Provide the [X, Y] coordinate of the cell's center where the given text is located.  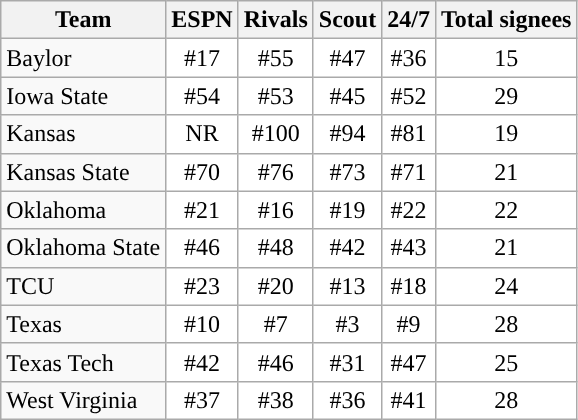
#19 [347, 210]
#37 [202, 400]
#21 [202, 210]
#7 [276, 324]
Scout [347, 20]
15 [506, 58]
29 [506, 96]
#38 [276, 400]
#100 [276, 134]
#41 [409, 400]
#17 [202, 58]
ESPN [202, 20]
Kansas State [84, 172]
19 [506, 134]
Rivals [276, 20]
#18 [409, 286]
Baylor [84, 58]
TCU [84, 286]
24 [506, 286]
#45 [347, 96]
25 [506, 362]
#43 [409, 248]
#20 [276, 286]
#76 [276, 172]
#81 [409, 134]
#22 [409, 210]
#71 [409, 172]
NR [202, 134]
24/7 [409, 20]
#10 [202, 324]
#70 [202, 172]
Texas Tech [84, 362]
Texas [84, 324]
#31 [347, 362]
#52 [409, 96]
Kansas [84, 134]
#94 [347, 134]
Total signees [506, 20]
#16 [276, 210]
Oklahoma [84, 210]
#54 [202, 96]
Iowa State [84, 96]
#23 [202, 286]
#48 [276, 248]
#55 [276, 58]
#13 [347, 286]
West Virginia [84, 400]
22 [506, 210]
Oklahoma State [84, 248]
#53 [276, 96]
#3 [347, 324]
#73 [347, 172]
#9 [409, 324]
Team [84, 20]
